Determine the (x, y) coordinate at the center of the cell enclosing the given text.  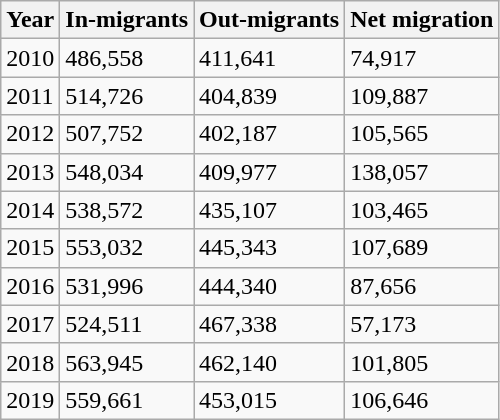
105,565 (422, 134)
Out-migrants (270, 20)
74,917 (422, 58)
In-migrants (127, 20)
Net migration (422, 20)
409,977 (270, 172)
2012 (30, 134)
453,015 (270, 400)
87,656 (422, 286)
107,689 (422, 248)
402,187 (270, 134)
538,572 (127, 210)
2018 (30, 362)
109,887 (422, 96)
103,465 (422, 210)
462,140 (270, 362)
507,752 (127, 134)
Year (30, 20)
531,996 (127, 286)
2017 (30, 324)
467,338 (270, 324)
101,805 (422, 362)
514,726 (127, 96)
2019 (30, 400)
106,646 (422, 400)
524,511 (127, 324)
486,558 (127, 58)
563,945 (127, 362)
2016 (30, 286)
2011 (30, 96)
2010 (30, 58)
559,661 (127, 400)
2013 (30, 172)
138,057 (422, 172)
2015 (30, 248)
411,641 (270, 58)
2014 (30, 210)
57,173 (422, 324)
404,839 (270, 96)
445,343 (270, 248)
435,107 (270, 210)
553,032 (127, 248)
548,034 (127, 172)
444,340 (270, 286)
